Output the (x, y) coordinate of the center of the cell containing the given text.  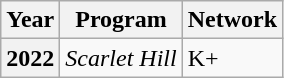
Year (30, 20)
2022 (30, 58)
Scarlet Hill (121, 58)
Program (121, 20)
K+ (232, 58)
Network (232, 20)
